Pinpoint the cell where the given text exists, returning its (x, y) midpoint coordinate. 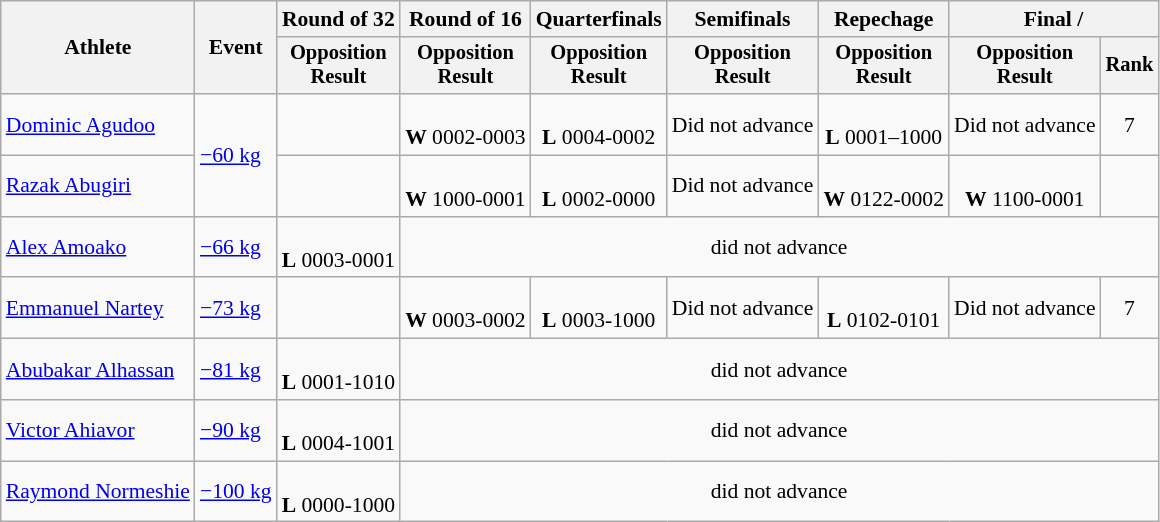
L 0003-0001 (338, 248)
Round of 16 (466, 19)
W 1100-0001 (1025, 186)
Alex Amoako (98, 248)
Rank (1130, 66)
Athlete (98, 48)
Dominic Agudoo (98, 124)
−60 kg (236, 155)
Repechage (884, 19)
L 0000-1000 (338, 492)
L 0001–1000 (884, 124)
L 0102-0101 (884, 308)
−73 kg (236, 308)
W 0122-0002 (884, 186)
−90 kg (236, 430)
Emmanuel Nartey (98, 308)
Raymond Normeshie (98, 492)
Quarterfinals (599, 19)
−66 kg (236, 248)
W 0003-0002 (466, 308)
L 0002-0000 (599, 186)
Event (236, 48)
Round of 32 (338, 19)
L 0004-1001 (338, 430)
W 1000-0001 (466, 186)
L 0001-1010 (338, 370)
−81 kg (236, 370)
−100 kg (236, 492)
L 0003-1000 (599, 308)
L 0004-0002 (599, 124)
Victor Ahiavor (98, 430)
Final / (1054, 19)
Semifinals (743, 19)
W 0002-0003 (466, 124)
Razak Abugiri (98, 186)
Abubakar Alhassan (98, 370)
